Locate the cell with the specified text and output its (X, Y) center coordinate. 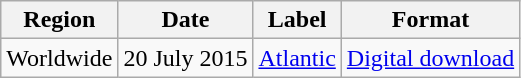
20 July 2015 (186, 58)
Label (297, 20)
Atlantic (297, 58)
Digital download (430, 58)
Format (430, 20)
Date (186, 20)
Worldwide (60, 58)
Region (60, 20)
